Locate the cell with the specified text and output its [X, Y] center coordinate. 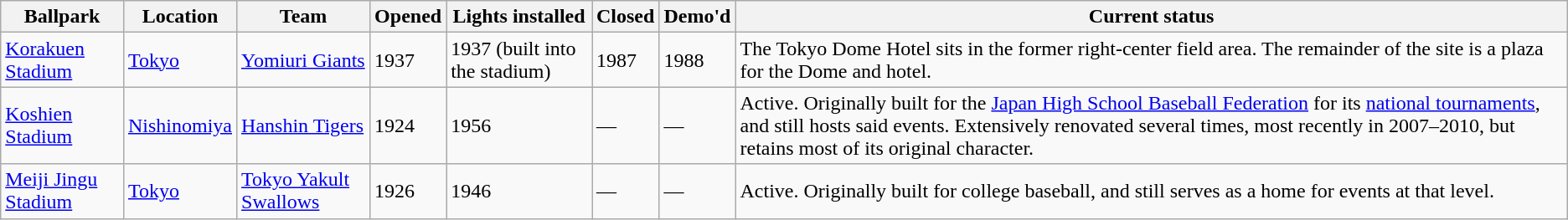
1926 [409, 191]
1987 [625, 60]
1937 [409, 60]
Korakuen Stadium [62, 60]
1988 [697, 60]
Koshien Stadium [62, 125]
Current status [1151, 17]
Demo'd [697, 17]
The Tokyo Dome Hotel sits in the former right-center field area. The remainder of the site is a plaza for the Dome and hotel. [1151, 60]
Meiji Jingu Stadium [62, 191]
Hanshin Tigers [303, 125]
Ballpark [62, 17]
Location [179, 17]
Opened [409, 17]
Yomiuri Giants [303, 60]
Tokyo Yakult Swallows [303, 191]
1946 [519, 191]
1924 [409, 125]
1956 [519, 125]
1937 (built into the stadium) [519, 60]
Lights installed [519, 17]
Active. Originally built for college baseball, and still serves as a home for events at that level. [1151, 191]
Nishinomiya [179, 125]
Team [303, 17]
Closed [625, 17]
